Pinpoint the cell where the given text exists, returning its [X, Y] midpoint coordinate. 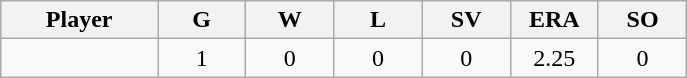
SO [642, 20]
2.25 [554, 58]
1 [202, 58]
W [290, 20]
L [378, 20]
Player [80, 20]
ERA [554, 20]
G [202, 20]
SV [466, 20]
